Detect which cell encompasses the target text, then output its [X, Y] center coordinate. 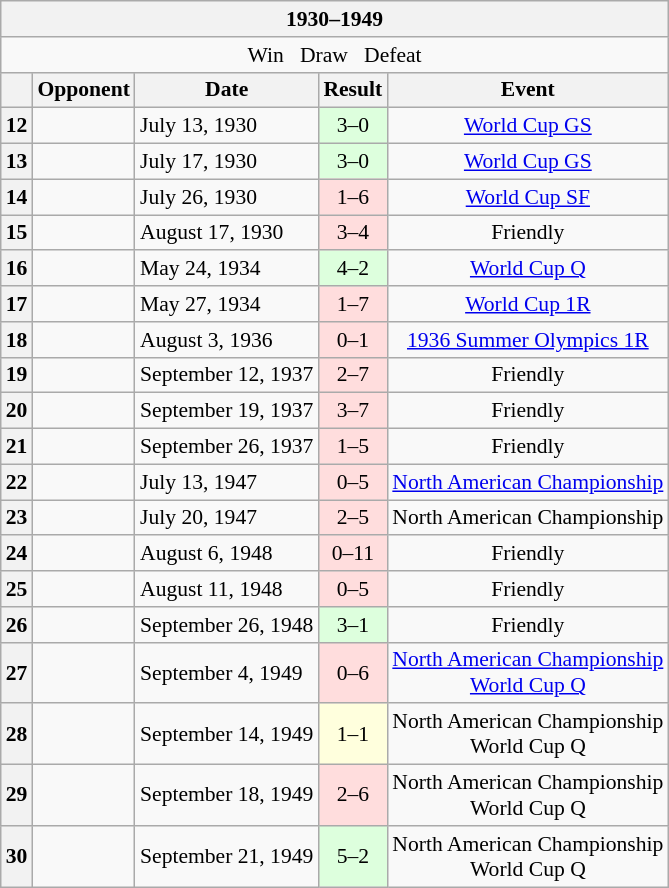
World Cup 1R [528, 304]
September 12, 1937 [226, 375]
26 [17, 625]
Event [528, 90]
September 26, 1937 [226, 447]
July 13, 1930 [226, 126]
5–2 [352, 856]
15 [17, 233]
22 [17, 482]
August 6, 1948 [226, 554]
3–1 [352, 625]
3–7 [352, 411]
0–1 [352, 340]
August 17, 1930 [226, 233]
13 [17, 162]
Opponent [84, 90]
23 [17, 518]
July 13, 1947 [226, 482]
16 [17, 269]
September 21, 1949 [226, 856]
1–6 [352, 197]
29 [17, 796]
20 [17, 411]
September 19, 1937 [226, 411]
World Cup Q [528, 269]
17 [17, 304]
May 27, 1934 [226, 304]
2–5 [352, 518]
12 [17, 126]
Date [226, 90]
September 18, 1949 [226, 796]
1–1 [352, 734]
30 [17, 856]
3–4 [352, 233]
2–7 [352, 375]
4–2 [352, 269]
September 14, 1949 [226, 734]
July 17, 1930 [226, 162]
18 [17, 340]
September 26, 1948 [226, 625]
World Cup SF [528, 197]
May 24, 1934 [226, 269]
Win Draw Defeat [335, 55]
24 [17, 554]
July 26, 1930 [226, 197]
1936 Summer Olympics 1R [528, 340]
1–5 [352, 447]
August 3, 1936 [226, 340]
21 [17, 447]
1–7 [352, 304]
Result [352, 90]
September 4, 1949 [226, 672]
27 [17, 672]
July 20, 1947 [226, 518]
August 11, 1948 [226, 589]
0–6 [352, 672]
14 [17, 197]
0–11 [352, 554]
28 [17, 734]
19 [17, 375]
1930–1949 [335, 19]
25 [17, 589]
2–6 [352, 796]
